For the text-containing cell, return its midpoint in (x, y) coordinate format. 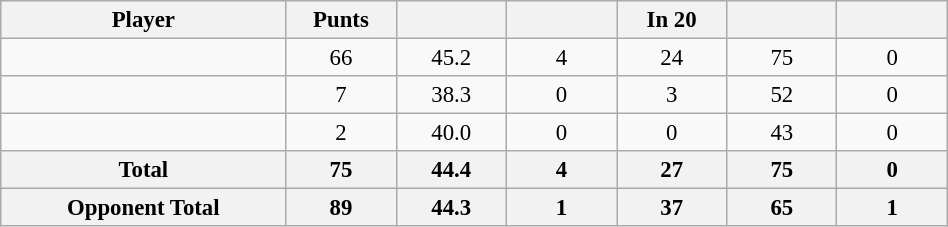
2 (341, 133)
Player (144, 20)
37 (672, 208)
40.0 (451, 133)
89 (341, 208)
43 (782, 133)
66 (341, 58)
44.4 (451, 170)
27 (672, 170)
52 (782, 95)
Total (144, 170)
38.3 (451, 95)
7 (341, 95)
44.3 (451, 208)
In 20 (672, 20)
45.2 (451, 58)
Punts (341, 20)
3 (672, 95)
65 (782, 208)
Opponent Total (144, 208)
24 (672, 58)
